Search for the cell housing the specified text and yield its [x, y] center coordinate. 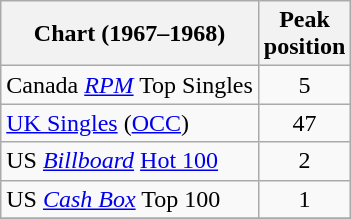
1 [304, 199]
2 [304, 161]
Chart (1967–1968) [130, 34]
US Cash Box Top 100 [130, 199]
Canada RPM Top Singles [130, 85]
5 [304, 85]
US Billboard Hot 100 [130, 161]
UK Singles (OCC) [130, 123]
47 [304, 123]
Peakposition [304, 34]
